Scan for the cell matching the given text and deliver its [X, Y] coordinate at center. 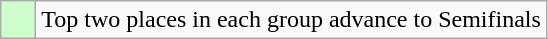
Top two places in each group advance to Semifinals [292, 20]
